For the text-containing cell, return its midpoint in (x, y) coordinate format. 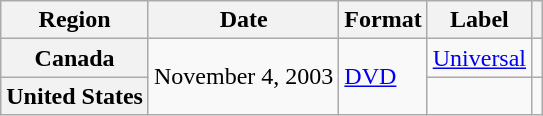
Region (75, 20)
Universal (479, 58)
Date (243, 20)
Format (383, 20)
November 4, 2003 (243, 77)
United States (75, 96)
Label (479, 20)
DVD (383, 77)
Canada (75, 58)
